Locate the cell with the specified text and output its [X, Y] center coordinate. 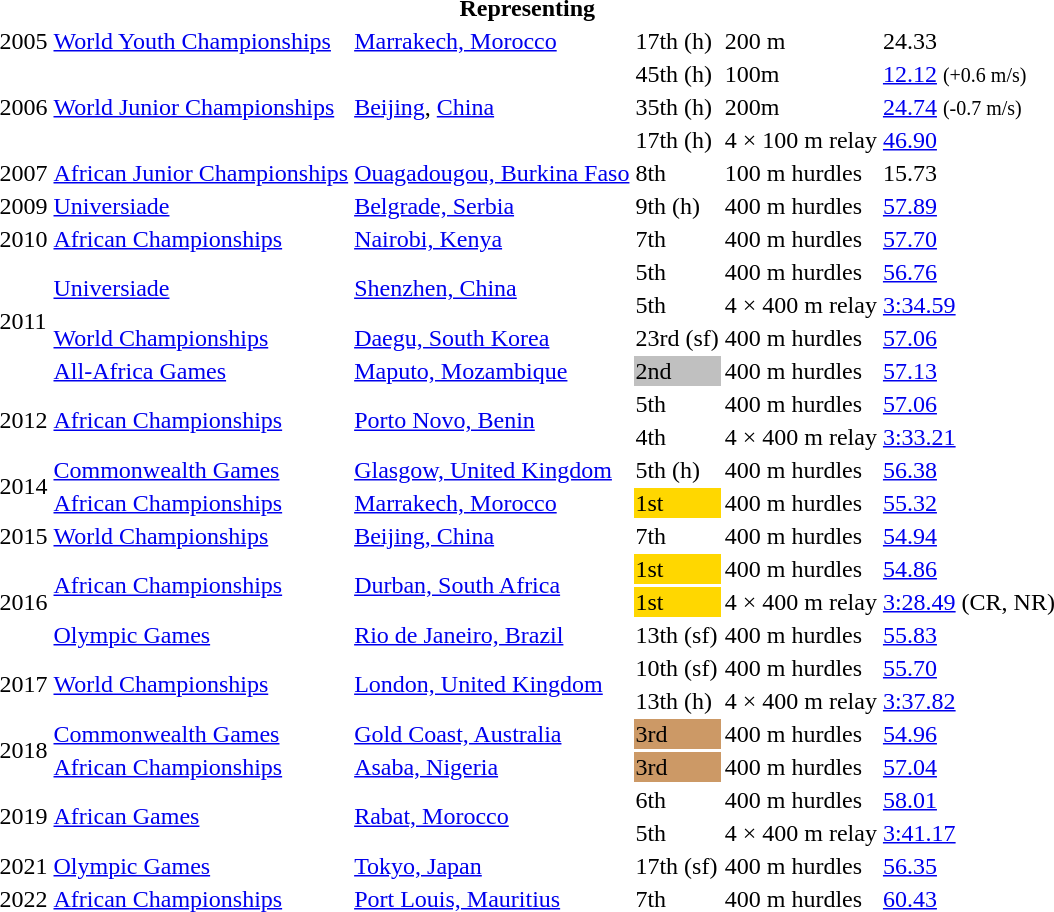
World Junior Championships [201, 107]
Glasgow, United Kingdom [492, 470]
100m [800, 74]
African Games [201, 816]
200m [800, 107]
13th (h) [677, 701]
Nairobi, Kenya [492, 239]
9th (h) [677, 206]
Gold Coast, Australia [492, 734]
Durban, South Africa [492, 586]
2nd [677, 371]
London, United Kingdom [492, 684]
Ouagadougou, Burkina Faso [492, 173]
African Junior Championships [201, 173]
World Youth Championships [201, 41]
Rio de Janeiro, Brazil [492, 635]
45th (h) [677, 74]
Asaba, Nigeria [492, 767]
13th (sf) [677, 635]
5th (h) [677, 470]
100 m hurdles [800, 173]
23rd (sf) [677, 338]
6th [677, 800]
35th (h) [677, 107]
200 m [800, 41]
Rabat, Morocco [492, 816]
17th (sf) [677, 866]
Porto Novo, Benin [492, 420]
All-Africa Games [201, 371]
Daegu, South Korea [492, 338]
Belgrade, Serbia [492, 206]
10th (sf) [677, 668]
Tokyo, Japan [492, 866]
Shenzhen, China [492, 288]
4th [677, 437]
8th [677, 173]
Maputo, Mozambique [492, 371]
4 × 100 m relay [800, 140]
